Determine the (X, Y) coordinate at the center of the cell enclosing the given text.  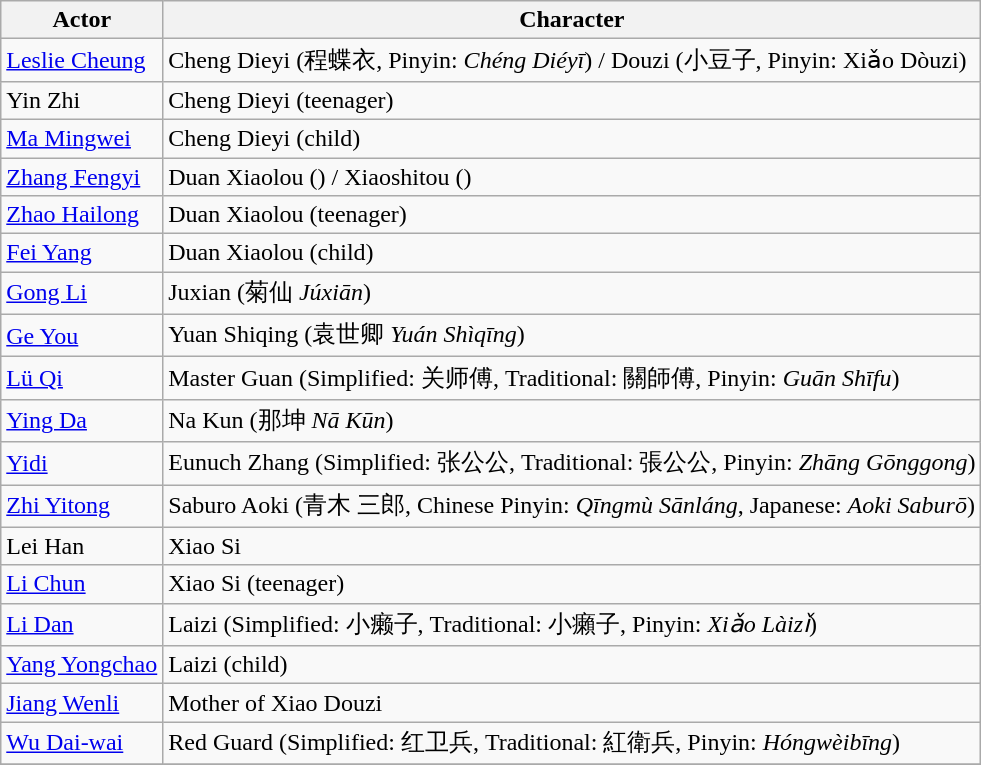
Lü Qi (82, 378)
Yin Zhi (82, 100)
Eunuch Zhang (Simplified: 张公公, Traditional: 張公公, Pinyin: Zhāng Gōnggong) (572, 464)
Lei Han (82, 546)
Yuan Shiqing (袁世卿 Yuán Shìqīng) (572, 336)
Yang Yongchao (82, 665)
Laizi (Simplified: 小癞子, Traditional: 小癩子, Pinyin: Xiǎo Làizǐ) (572, 624)
Na Kun (那坤 Nā Kūn) (572, 420)
Xiao Si (teenager) (572, 584)
Xiao Si (572, 546)
Jiang Wenli (82, 703)
Red Guard (Simplified: 红卫兵, Traditional: 紅衛兵, Pinyin: Hóngwèibīng) (572, 744)
Duan Xiaolou (teenager) (572, 215)
Duan Xiaolou () / Xiaoshitou () (572, 177)
Cheng Dieyi (teenager) (572, 100)
Yidi (82, 464)
Leslie Cheung (82, 60)
Zhi Yitong (82, 506)
Cheng Dieyi (child) (572, 138)
Li Chun (82, 584)
Ge You (82, 336)
Cheng Dieyi (程蝶衣, Pinyin: Chéng Diéyī) / Douzi (小豆子, Pinyin: Xiǎo Dòuzi) (572, 60)
Character (572, 20)
Wu Dai-wai (82, 744)
Ma Mingwei (82, 138)
Li Dan (82, 624)
Actor (82, 20)
Zhang Fengyi (82, 177)
Zhao Hailong (82, 215)
Fei Yang (82, 253)
Saburo Aoki (青木 三郎, Chinese Pinyin: Qīngmù Sānláng, Japanese: Aoki Saburō) (572, 506)
Gong Li (82, 294)
Ying Da (82, 420)
Juxian (菊仙 Júxiān) (572, 294)
Master Guan (Simplified: 关师傅, Traditional: 關師傅, Pinyin: Guān Shīfu) (572, 378)
Laizi (child) (572, 665)
Mother of Xiao Douzi (572, 703)
Duan Xiaolou (child) (572, 253)
